Search for the cell housing the specified text and yield its (X, Y) center coordinate. 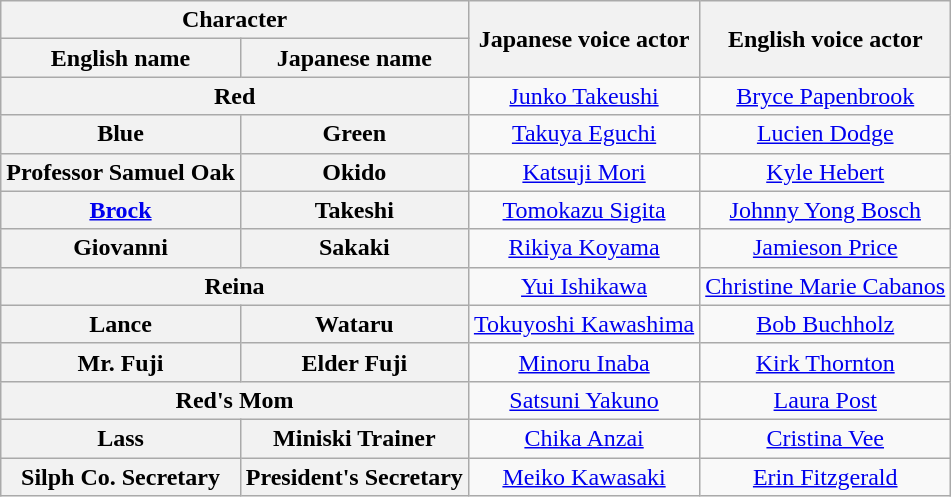
Red (235, 96)
Tokuyoshi Kawashima (584, 324)
Japanese name (354, 58)
Brock (121, 210)
Chika Anzai (584, 438)
Satsuni Yakuno (584, 400)
Johnny Yong Bosch (826, 210)
Erin Fitzgerald (826, 477)
Reina (235, 286)
Lance (121, 324)
Katsuji Mori (584, 172)
Kirk Thornton (826, 362)
Minoru Inaba (584, 362)
Green (354, 134)
Tomokazu Sigita (584, 210)
Silph Co. Secretary (121, 477)
Meiko Kawasaki (584, 477)
Wataru (354, 324)
Elder Fuji (354, 362)
Blue (121, 134)
Red's Mom (235, 400)
Miniski Trainer (354, 438)
Bob Buchholz (826, 324)
Kyle Hebert (826, 172)
President's Secretary (354, 477)
English name (121, 58)
Lass (121, 438)
Yui Ishikawa (584, 286)
Laura Post (826, 400)
Jamieson Price (826, 248)
Rikiya Koyama (584, 248)
Mr. Fuji (121, 362)
Giovanni (121, 248)
Bryce Papenbrook (826, 96)
Takuya Eguchi (584, 134)
Junko Takeushi (584, 96)
Sakaki (354, 248)
Japanese voice actor (584, 39)
Cristina Vee (826, 438)
Character (235, 20)
Christine Marie Cabanos (826, 286)
English voice actor (826, 39)
Professor Samuel Oak (121, 172)
Lucien Dodge (826, 134)
Okido (354, 172)
Takeshi (354, 210)
